Return the [X, Y] coordinate for the center point of the cell that contains the specified text.  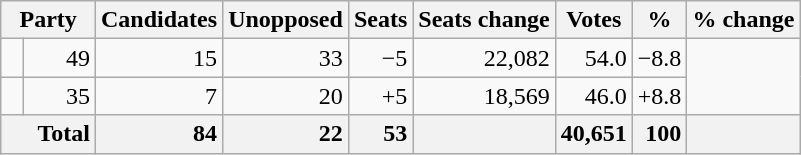
+5 [380, 96]
Total [48, 134]
+8.8 [660, 96]
7 [160, 96]
Votes [594, 20]
22,082 [484, 58]
% [660, 20]
35 [59, 96]
54.0 [594, 58]
Seats change [484, 20]
100 [660, 134]
53 [380, 134]
−8.8 [660, 58]
15 [160, 58]
18,569 [484, 96]
33 [286, 58]
40,651 [594, 134]
84 [160, 134]
22 [286, 134]
Unopposed [286, 20]
Candidates [160, 20]
Seats [380, 20]
20 [286, 96]
% change [744, 20]
49 [59, 58]
46.0 [594, 96]
−5 [380, 58]
Party [48, 20]
